Search for the cell housing the specified text and yield its [X, Y] center coordinate. 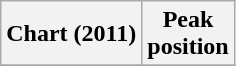
Peak position [188, 34]
Chart (2011) [72, 34]
